Find where the given text appears and provide that cell's center as [X, Y] coordinate. 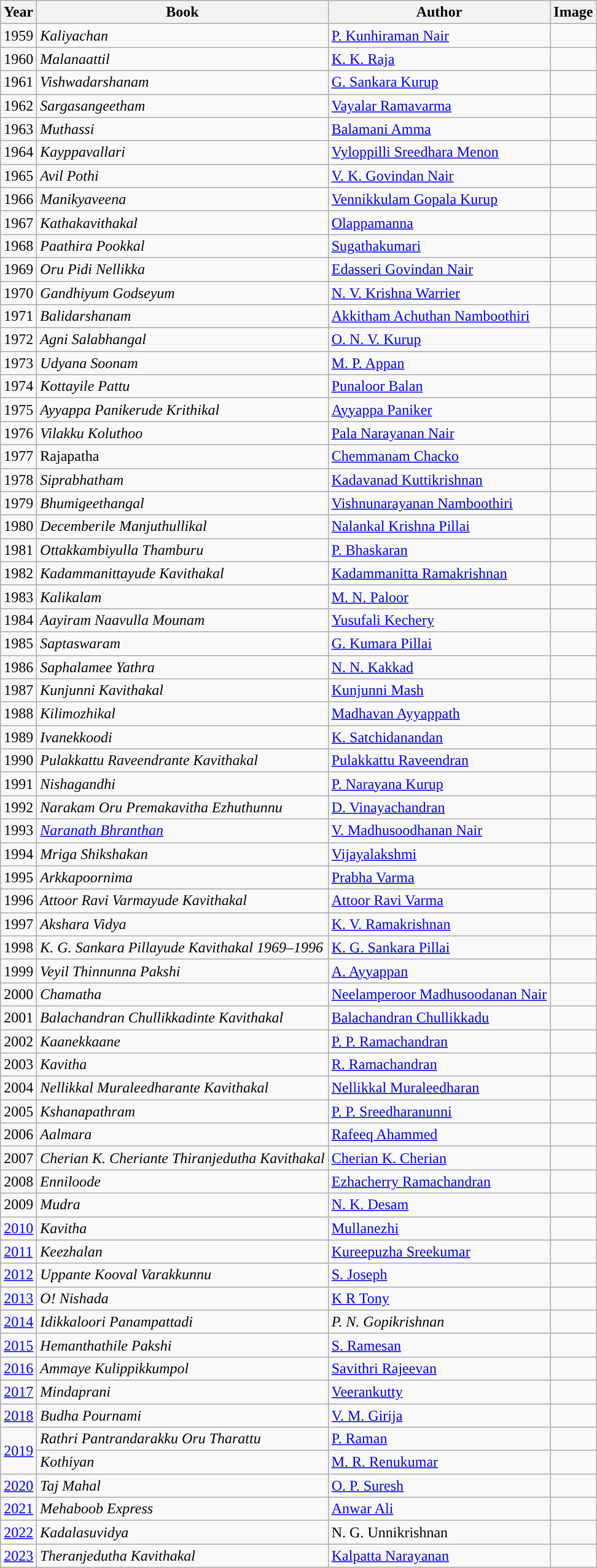
1967 [18, 222]
O. N. V. Kurup [439, 340]
Balidarshanam [182, 316]
Aalmara [182, 1135]
Vennikkulam Gopala Kurup [439, 199]
Sargasangeetham [182, 106]
Taj Mahal [182, 1486]
Naranath Bhranthan [182, 831]
Ammaye Kulippikkumpol [182, 1368]
Mriga Shikshakan [182, 854]
Balachandran Chullikkadinte Kavithakal [182, 1017]
1992 [18, 807]
1961 [18, 82]
1988 [18, 714]
Balachandran Chullikkadu [439, 1017]
Vayalar Ramavarma [439, 106]
1984 [18, 620]
2011 [18, 1252]
K R Tony [439, 1298]
1969 [18, 269]
1991 [18, 784]
Kadalasuvidya [182, 1532]
Budha Pournami [182, 1415]
Image [574, 12]
1994 [18, 854]
Vyloppilli Sreedhara Menon [439, 152]
Chamatha [182, 994]
2010 [18, 1228]
1976 [18, 433]
Kathakavithakal [182, 222]
G. Sankara Kurup [439, 82]
P. Bhaskaran [439, 550]
2002 [18, 1041]
Rathri Pantrandarakku Oru Tharattu [182, 1439]
1993 [18, 831]
N. K. Desam [439, 1205]
Punaloor Balan [439, 386]
Kadammanittayude Kavithakal [182, 573]
Malanaattil [182, 59]
Decemberile Manjuthullikal [182, 527]
1973 [18, 363]
Kaanekkaane [182, 1041]
P. N. Gopikrishnan [439, 1322]
1987 [18, 691]
Cherian K. Cherian [439, 1158]
Madhavan Ayyappath [439, 714]
N. N. Kakkad [439, 667]
P. Narayana Kurup [439, 784]
Mehaboob Express [182, 1509]
Gandhiyum Godseyum [182, 293]
S. Ramesan [439, 1345]
Vishnunarayanan Namboothiri [439, 503]
M. R. Renukumar [439, 1462]
2013 [18, 1298]
Edasseri Govindan Nair [439, 269]
A. Ayyappan [439, 971]
1982 [18, 573]
Attoor Ravi Varma [439, 901]
Nalankal Krishna Pillai [439, 527]
Chemmanam Chacko [439, 457]
Vijayalakshmi [439, 854]
K. Satchidanandan [439, 737]
Book [182, 12]
Kunjunni Kavithakal [182, 691]
Cherian K. Cheriante Thiranjedutha Kavithakal [182, 1158]
Manikyaveena [182, 199]
1966 [18, 199]
Author [439, 12]
2006 [18, 1135]
2007 [18, 1158]
1965 [18, 176]
Kadammanitta Ramakrishnan [439, 573]
P. Raman [439, 1439]
1970 [18, 293]
Saphalamee Yathra [182, 667]
Nishagandhi [182, 784]
G. Kumara Pillai [439, 643]
Kothiyan [182, 1462]
2016 [18, 1368]
Ayyappa Paniker [439, 410]
V. K. Govindan Nair [439, 176]
Mudra [182, 1205]
Akshara Vidya [182, 924]
1964 [18, 152]
2012 [18, 1275]
1962 [18, 106]
1990 [18, 761]
Kaliyachan [182, 36]
R. Ramachandran [439, 1065]
Prabha Varma [439, 877]
1959 [18, 36]
1974 [18, 386]
Pulakkattu Raveendrante Kavithakal [182, 761]
1975 [18, 410]
Kilimozhikal [182, 714]
2021 [18, 1509]
Kottayile Pattu [182, 386]
1989 [18, 737]
2023 [18, 1556]
Year [18, 12]
1979 [18, 503]
Neelamperoor Madhusoodanan Nair [439, 994]
Muthassi [182, 129]
Oru Pidi Nellikka [182, 269]
2015 [18, 1345]
1980 [18, 527]
Ayyappa Panikerude Krithikal [182, 410]
1968 [18, 246]
Rajapatha [182, 457]
K. G. Sankara Pillai [439, 947]
M. N. Paloor [439, 597]
1972 [18, 340]
Pala Narayanan Nair [439, 433]
2017 [18, 1392]
Saptaswaram [182, 643]
2000 [18, 994]
K. K. Raja [439, 59]
1971 [18, 316]
Vishwadarshanam [182, 82]
1978 [18, 480]
2014 [18, 1322]
Kayppavallari [182, 152]
Attoor Ravi Varmayude Kavithakal [182, 901]
N. G. Unnikrishnan [439, 1532]
2020 [18, 1486]
2008 [18, 1182]
1998 [18, 947]
1985 [18, 643]
Uppante Kooval Varakkunnu [182, 1275]
Yusufali Kechery [439, 620]
Paathira Pookkal [182, 246]
P. P. Sreedharanunni [439, 1111]
Keezhalan [182, 1252]
Narakam Oru Premakavitha Ezhuthunnu [182, 807]
Kureepuzha Sreekumar [439, 1252]
1981 [18, 550]
Rafeeq Ahammed [439, 1135]
Nellikkal Muraleedharante Kavithakal [182, 1088]
O! Nishada [182, 1298]
Udyana Soonam [182, 363]
Kalpatta Narayanan [439, 1556]
Idikkaloori Panampattadi [182, 1322]
Hemanthathile Pakshi [182, 1345]
Mullanezhi [439, 1228]
Avil Pothi [182, 176]
1996 [18, 901]
V. Madhusoodhanan Nair [439, 831]
2019 [18, 1451]
Anwar Ali [439, 1509]
Ezhacherry Ramachandran [439, 1182]
Balamani Amma [439, 129]
N. V. Krishna Warrier [439, 293]
Agni Salabhangal [182, 340]
1999 [18, 971]
1997 [18, 924]
Siprabhatham [182, 480]
1960 [18, 59]
S. Joseph [439, 1275]
Mindaprani [182, 1392]
D. Vinayachandran [439, 807]
Bhumigeethangal [182, 503]
2022 [18, 1532]
P. P. Ramachandran [439, 1041]
O. P. Suresh [439, 1486]
Kunjunni Mash [439, 691]
M. P. Appan [439, 363]
Arkkapoornima [182, 877]
Veerankutty [439, 1392]
Nellikkal Muraleedharan [439, 1088]
K. G. Sankara Pillayude Kavithakal 1969–1996 [182, 947]
1983 [18, 597]
1995 [18, 877]
1963 [18, 129]
Theranjedutha Kavithakal [182, 1556]
V. M. Girija [439, 1415]
Pulakkattu Raveendran [439, 761]
Kadavanad Kuttikrishnan [439, 480]
Ivanekkoodi [182, 737]
Akkitham Achuthan Namboothiri [439, 316]
2018 [18, 1415]
Olappamanna [439, 222]
Ottakkambiyulla Thamburu [182, 550]
2005 [18, 1111]
Veyil Thinnunna Pakshi [182, 971]
K. V. Ramakrishnan [439, 924]
Kshanapathram [182, 1111]
Aayiram Naavulla Mounam [182, 620]
Enniloode [182, 1182]
P. Kunhiraman Nair [439, 36]
2009 [18, 1205]
2001 [18, 1017]
1986 [18, 667]
Savithri Rajeevan [439, 1368]
2004 [18, 1088]
Vilakku Koluthoo [182, 433]
Kalikalam [182, 597]
1977 [18, 457]
2003 [18, 1065]
Sugathakumari [439, 246]
